Return the (x, y) coordinate for the center point of the cell that contains the specified text.  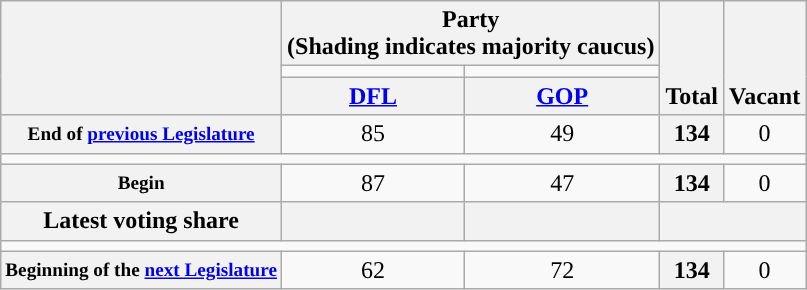
62 (374, 270)
Begin (142, 183)
49 (562, 134)
Party (Shading indicates majority caucus) (471, 34)
End of previous Legislature (142, 134)
87 (374, 183)
Vacant (764, 58)
85 (374, 134)
72 (562, 270)
GOP (562, 96)
Beginning of the next Legislature (142, 270)
Total (692, 58)
Latest voting share (142, 221)
47 (562, 183)
DFL (374, 96)
